For the text-containing cell, return its midpoint in (X, Y) coordinate format. 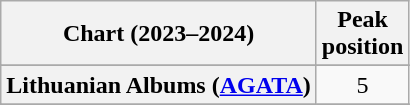
Chart (2023–2024) (159, 34)
Lithuanian Albums (AGATA) (159, 85)
5 (362, 85)
Peakposition (362, 34)
